Locate the cell with the specified text and output its (X, Y) center coordinate. 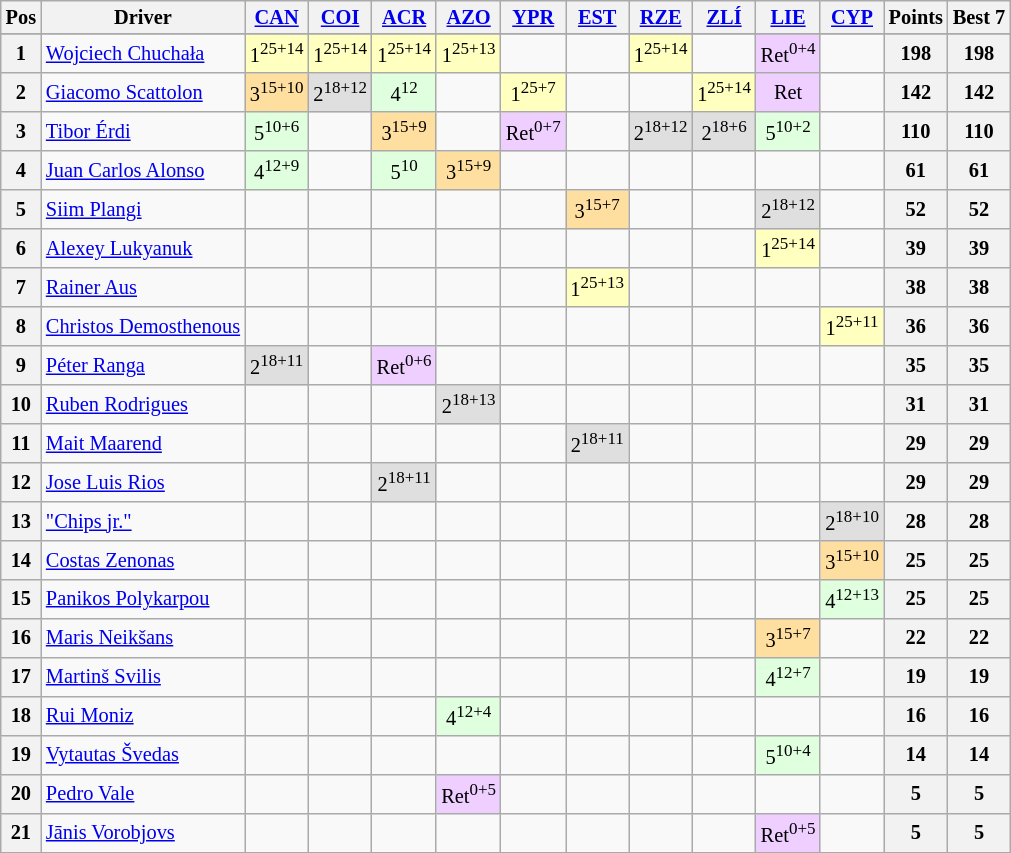
Ret (788, 92)
510+4 (788, 754)
218+6 (724, 132)
Pedro Vale (143, 794)
20 (21, 794)
412+9 (276, 170)
Best 7 (979, 17)
ACR (404, 17)
6 (21, 248)
510+2 (788, 132)
17 (21, 676)
AZO (468, 17)
2 (21, 92)
21 (21, 832)
Alexey Lukyanuk (143, 248)
8 (21, 326)
Juan Carlos Alonso (143, 170)
11 (21, 444)
Driver (143, 17)
CAN (276, 17)
18 (21, 716)
Wojciech Chuchała (143, 54)
Rui Moniz (143, 716)
Costas Zenonas (143, 560)
125+7 (534, 92)
412 (404, 92)
9 (21, 366)
3 (21, 132)
"Chips jr." (143, 520)
Tibor Érdi (143, 132)
412+13 (852, 598)
Ruben Rodrigues (143, 404)
Ret0+6 (404, 366)
Vytautas Švedas (143, 754)
Mait Maarend (143, 444)
412+4 (468, 716)
Pos (21, 17)
LIE (788, 17)
Christos Demosthenous (143, 326)
ZLÍ (724, 17)
510+6 (276, 132)
Jānis Vorobjovs (143, 832)
Martinš Svilis (143, 676)
15 (21, 598)
EST (598, 17)
125+11 (852, 326)
Points (916, 17)
Ret0+7 (534, 132)
1 (21, 54)
13 (21, 520)
YPR (534, 17)
Rainer Aus (143, 288)
RZE (660, 17)
10 (21, 404)
218+10 (852, 520)
Ret0+4 (788, 54)
Maris Neikšans (143, 638)
Péter Ranga (143, 366)
Jose Luis Rios (143, 482)
7 (21, 288)
Panikos Polykarpou (143, 598)
412+7 (788, 676)
4 (21, 170)
Siim Plangi (143, 210)
218+13 (468, 404)
12 (21, 482)
CYP (852, 17)
510 (404, 170)
Giacomo Scattolon (143, 92)
COI (340, 17)
